Pinpoint the cell where the given text exists, returning its [X, Y] midpoint coordinate. 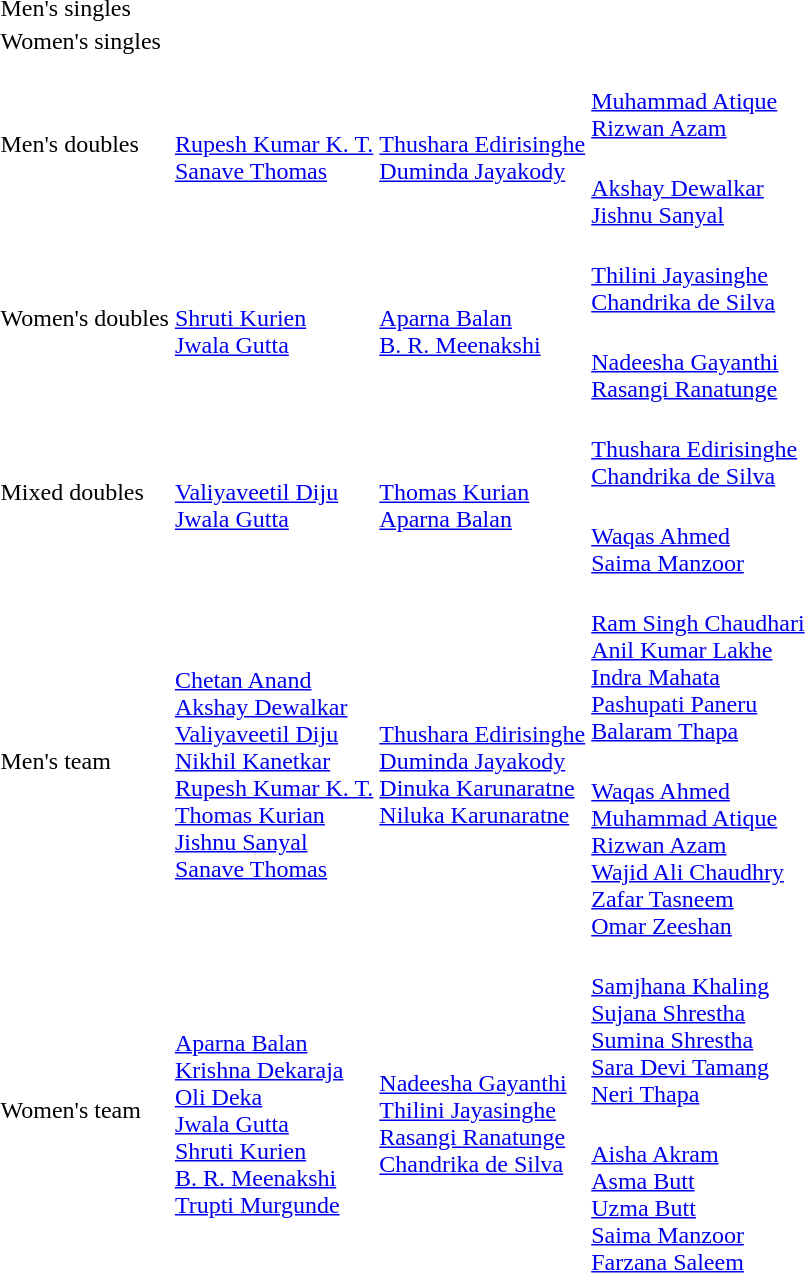
Chetan AnandAkshay DewalkarValiyaveetil DijuNikhil KanetkarRupesh Kumar K. T.Thomas KurianJishnu SanyalSanave Thomas [274, 761]
Thushara EdirisingheDuminda JayakodyDinuka KarunaratneNiluka Karunaratne [482, 761]
Aparna BalanB. R. Meenakshi [482, 318]
Rupesh Kumar K. T.Sanave Thomas [274, 144]
Thomas KurianAparna Balan [482, 492]
Thushara EdirisingheDuminda Jayakody [482, 144]
Valiyaveetil DijuJwala Gutta [274, 492]
Shruti KurienJwala Gutta [274, 318]
